Identify which cell holds the provided text, then report its (X, Y) central coordinate. 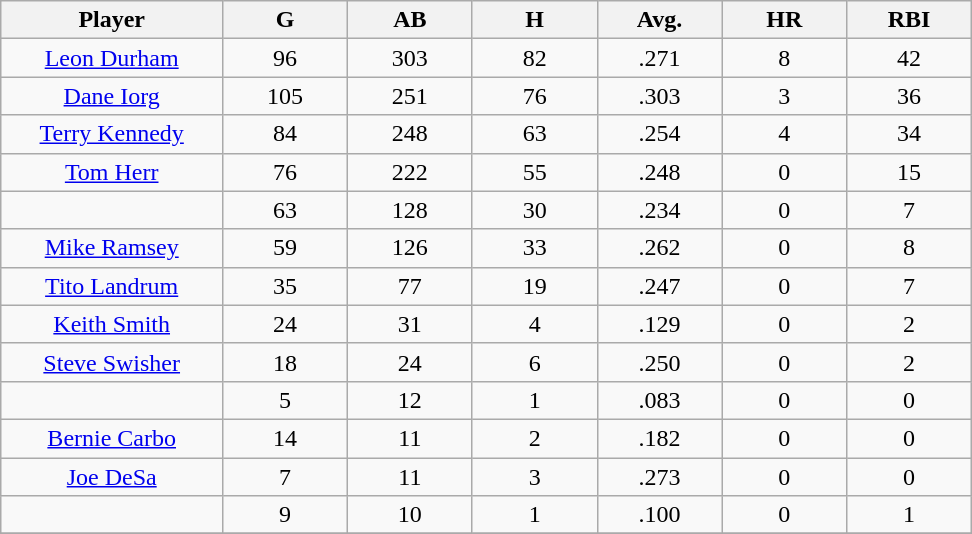
Tom Herr (112, 172)
Keith Smith (112, 324)
19 (534, 286)
.247 (660, 286)
30 (534, 210)
Bernie Carbo (112, 438)
222 (410, 172)
Player (112, 20)
.254 (660, 134)
84 (286, 134)
10 (410, 515)
.083 (660, 400)
.129 (660, 324)
34 (910, 134)
31 (410, 324)
82 (534, 58)
59 (286, 248)
G (286, 20)
126 (410, 248)
.234 (660, 210)
Mike Ramsey (112, 248)
Steve Swisher (112, 362)
Tito Landrum (112, 286)
9 (286, 515)
12 (410, 400)
.250 (660, 362)
42 (910, 58)
18 (286, 362)
Joe DeSa (112, 477)
AB (410, 20)
15 (910, 172)
.303 (660, 96)
.182 (660, 438)
55 (534, 172)
35 (286, 286)
.271 (660, 58)
Dane Iorg (112, 96)
14 (286, 438)
5 (286, 400)
RBI (910, 20)
HR (784, 20)
36 (910, 96)
Leon Durham (112, 58)
303 (410, 58)
.248 (660, 172)
251 (410, 96)
.100 (660, 515)
33 (534, 248)
77 (410, 286)
96 (286, 58)
128 (410, 210)
H (534, 20)
.262 (660, 248)
248 (410, 134)
6 (534, 362)
105 (286, 96)
Terry Kennedy (112, 134)
.273 (660, 477)
Avg. (660, 20)
